Detect which cell encompasses the target text, then output its (X, Y) center coordinate. 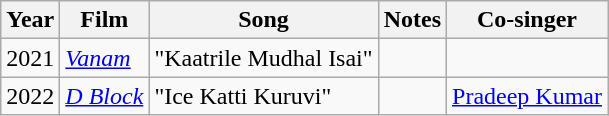
Film (104, 20)
Vanam (104, 58)
Pradeep Kumar (528, 96)
Year (30, 20)
2021 (30, 58)
Co-singer (528, 20)
Song (264, 20)
2022 (30, 96)
D Block (104, 96)
"Kaatrile Mudhal Isai" (264, 58)
"Ice Katti Kuruvi" (264, 96)
Notes (412, 20)
